Return [x, y] of the center of cell containing provided text 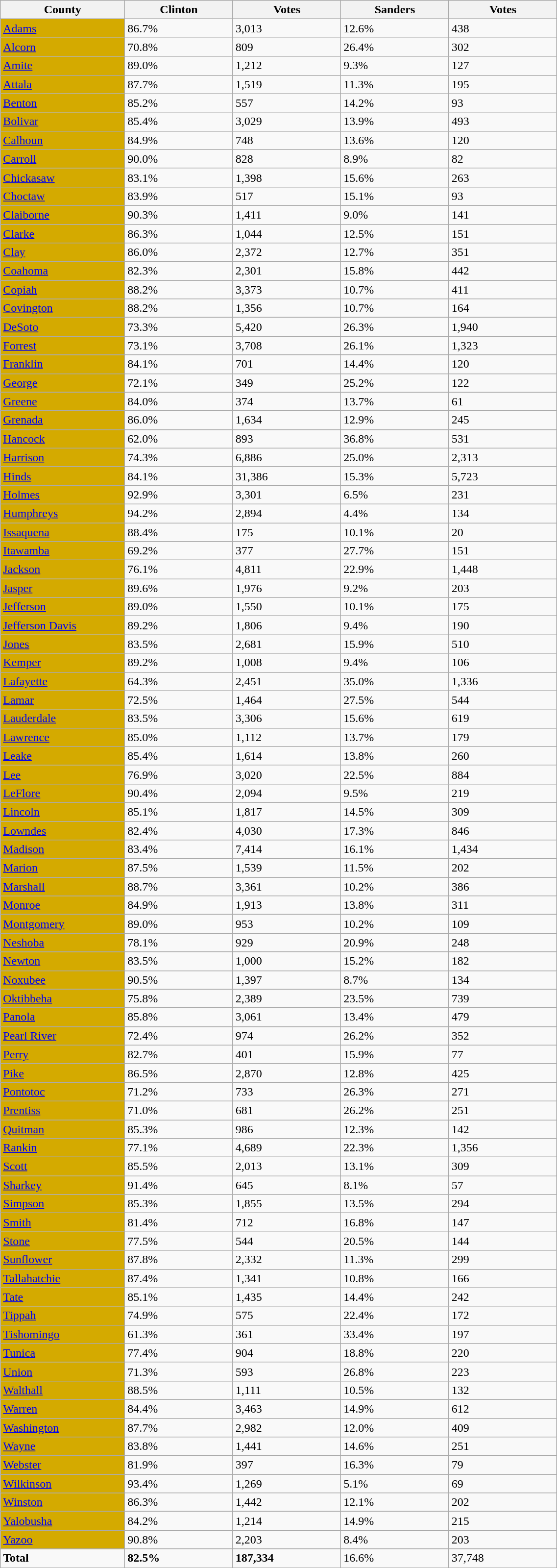
Tunica [63, 1353]
Lincoln [63, 812]
1,464 [287, 700]
87.4% [179, 1278]
3,708 [287, 346]
1,519 [287, 84]
127 [503, 66]
22.4% [395, 1316]
3,061 [287, 1017]
71.0% [179, 1110]
Pearl River [63, 1036]
311 [503, 905]
Wayne [63, 1446]
86.5% [179, 1073]
748 [287, 140]
62.0% [179, 439]
16.8% [395, 1222]
18.8% [395, 1353]
Jackson [63, 570]
22.3% [395, 1148]
9.0% [395, 215]
147 [503, 1222]
510 [503, 644]
4,811 [287, 570]
Itawamba [63, 551]
493 [503, 122]
Yazoo [63, 1540]
84.2% [179, 1521]
109 [503, 924]
557 [287, 103]
90.4% [179, 793]
1,341 [287, 1278]
Lauderdale [63, 719]
619 [503, 719]
73.3% [179, 327]
70.8% [179, 47]
13.5% [395, 1204]
91.4% [179, 1185]
17.3% [395, 831]
220 [503, 1353]
3,029 [287, 122]
88.5% [179, 1390]
Hancock [63, 439]
612 [503, 1409]
Leake [63, 756]
Yalobusha [63, 1521]
8.1% [395, 1185]
1,634 [287, 420]
1,044 [287, 234]
8.4% [395, 1540]
74.3% [179, 457]
81.9% [179, 1465]
72.5% [179, 700]
681 [287, 1110]
6,886 [287, 457]
61 [503, 401]
72.1% [179, 383]
182 [503, 961]
884 [503, 774]
Grenada [63, 420]
1,441 [287, 1446]
26.1% [395, 346]
72.4% [179, 1036]
2,094 [287, 793]
Jefferson [63, 607]
144 [503, 1241]
20.5% [395, 1241]
Washington [63, 1428]
Oktibbeha [63, 998]
82.4% [179, 831]
242 [503, 1297]
2,301 [287, 271]
35.0% [395, 681]
Humphreys [63, 513]
166 [503, 1278]
Total [63, 1558]
377 [287, 551]
77.4% [179, 1353]
Bolivar [63, 122]
Clay [63, 252]
299 [503, 1260]
2,332 [287, 1260]
2,982 [287, 1428]
1,269 [287, 1484]
87.8% [179, 1260]
Clinton [179, 10]
Claiborne [63, 215]
5,723 [503, 476]
82.3% [179, 271]
Pike [63, 1073]
1,940 [503, 327]
12.9% [395, 420]
69.2% [179, 551]
88.7% [179, 887]
3,306 [287, 719]
2,451 [287, 681]
Simpson [63, 1204]
974 [287, 1036]
479 [503, 1017]
1,000 [287, 961]
County [63, 10]
57 [503, 1185]
84.4% [179, 1409]
271 [503, 1092]
1,817 [287, 812]
349 [287, 383]
14.6% [395, 1446]
929 [287, 943]
187,334 [287, 1558]
1,214 [287, 1521]
Jefferson Davis [63, 625]
15.2% [395, 961]
3,301 [287, 495]
4,689 [287, 1148]
132 [503, 1390]
1,976 [287, 588]
10.5% [395, 1390]
7,414 [287, 849]
Amite [63, 66]
Attala [63, 84]
248 [503, 943]
13.4% [395, 1017]
1,855 [287, 1204]
Rankin [63, 1148]
302 [503, 47]
645 [287, 1185]
27.7% [395, 551]
22.5% [395, 774]
14.2% [395, 103]
Coahoma [63, 271]
Marshall [63, 887]
12.8% [395, 1073]
386 [503, 887]
263 [503, 177]
352 [503, 1036]
739 [503, 998]
9.2% [395, 588]
Tishomingo [63, 1334]
Issaquena [63, 532]
31,386 [287, 476]
531 [503, 439]
190 [503, 625]
Pontotoc [63, 1092]
Tippah [63, 1316]
14.5% [395, 812]
13.1% [395, 1167]
90.8% [179, 1540]
1,336 [503, 681]
351 [503, 252]
Monroe [63, 905]
85.0% [179, 737]
142 [503, 1129]
164 [503, 308]
89.6% [179, 588]
85.8% [179, 1017]
106 [503, 663]
75.8% [179, 998]
374 [287, 401]
Madison [63, 849]
Walthall [63, 1390]
3,373 [287, 290]
12.1% [395, 1502]
904 [287, 1353]
701 [287, 364]
2,389 [287, 998]
Greene [63, 401]
90.0% [179, 159]
1,008 [287, 663]
79 [503, 1465]
83.9% [179, 196]
Warren [63, 1409]
1,397 [287, 980]
77.1% [179, 1148]
4,030 [287, 831]
1,411 [287, 215]
1,614 [287, 756]
517 [287, 196]
Franklin [63, 364]
2,870 [287, 1073]
15.8% [395, 271]
1,323 [503, 346]
231 [503, 495]
401 [287, 1054]
1,111 [287, 1390]
LeFlore [63, 793]
1,913 [287, 905]
Panola [63, 1017]
4.4% [395, 513]
DeSoto [63, 327]
361 [287, 1334]
27.5% [395, 700]
1,539 [287, 868]
23.5% [395, 998]
82.5% [179, 1558]
Tallahatchie [63, 1278]
2,013 [287, 1167]
76.9% [179, 774]
12.0% [395, 1428]
26.8% [395, 1371]
6.5% [395, 495]
12.3% [395, 1129]
83.1% [179, 177]
George [63, 383]
33.4% [395, 1334]
Jones [63, 644]
411 [503, 290]
12.6% [395, 28]
71.3% [179, 1371]
Wilkinson [63, 1484]
409 [503, 1428]
77.5% [179, 1241]
13.6% [395, 140]
10.8% [395, 1278]
81.4% [179, 1222]
Sanders [395, 10]
Winston [63, 1502]
593 [287, 1371]
3,020 [287, 774]
87.5% [179, 868]
Lee [63, 774]
92.9% [179, 495]
Holmes [63, 495]
397 [287, 1465]
1,442 [287, 1502]
84.0% [179, 401]
16.6% [395, 1558]
223 [503, 1371]
953 [287, 924]
2,372 [287, 252]
90.3% [179, 215]
Carroll [63, 159]
74.9% [179, 1316]
5.1% [395, 1484]
195 [503, 84]
77 [503, 1054]
76.1% [179, 570]
85.5% [179, 1167]
Perry [63, 1054]
15.3% [395, 476]
197 [503, 1334]
15.1% [395, 196]
69 [503, 1484]
73.1% [179, 346]
1,434 [503, 849]
Sunflower [63, 1260]
Noxubee [63, 980]
Newton [63, 961]
2,681 [287, 644]
Scott [63, 1167]
986 [287, 1129]
8.9% [395, 159]
179 [503, 737]
1,550 [287, 607]
1,398 [287, 177]
1,448 [503, 570]
Covington [63, 308]
294 [503, 1204]
12.5% [395, 234]
442 [503, 271]
Lafayette [63, 681]
Tate [63, 1297]
83.4% [179, 849]
Forrest [63, 346]
11.5% [395, 868]
Marion [63, 868]
82 [503, 159]
93.4% [179, 1484]
Neshoba [63, 943]
61.3% [179, 1334]
Harrison [63, 457]
86.7% [179, 28]
260 [503, 756]
90.5% [179, 980]
8.7% [395, 980]
16.3% [395, 1465]
1,112 [287, 737]
26.4% [395, 47]
37,748 [503, 1558]
Lawrence [63, 737]
425 [503, 1073]
Union [63, 1371]
25.0% [395, 457]
1,806 [287, 625]
215 [503, 1521]
245 [503, 420]
Sharkey [63, 1185]
172 [503, 1316]
36.8% [395, 439]
2,313 [503, 457]
85.2% [179, 103]
828 [287, 159]
Copiah [63, 290]
82.7% [179, 1054]
Lamar [63, 700]
71.2% [179, 1092]
78.1% [179, 943]
Stone [63, 1241]
893 [287, 439]
Quitman [63, 1129]
1,212 [287, 66]
Choctaw [63, 196]
9.3% [395, 66]
3,361 [287, 887]
Jasper [63, 588]
22.9% [395, 570]
88.4% [179, 532]
Calhoun [63, 140]
575 [287, 1316]
94.2% [179, 513]
Lowndes [63, 831]
5,420 [287, 327]
Montgomery [63, 924]
12.7% [395, 252]
Prentiss [63, 1110]
Kemper [63, 663]
Adams [63, 28]
Chickasaw [63, 177]
13.9% [395, 122]
16.1% [395, 849]
809 [287, 47]
122 [503, 383]
20.9% [395, 943]
20 [503, 532]
Smith [63, 1222]
83.8% [179, 1446]
219 [503, 793]
733 [287, 1092]
846 [503, 831]
25.2% [395, 383]
3,463 [287, 1409]
2,894 [287, 513]
141 [503, 215]
9.5% [395, 793]
2,203 [287, 1540]
712 [287, 1222]
3,013 [287, 28]
438 [503, 28]
Alcorn [63, 47]
Clarke [63, 234]
Webster [63, 1465]
Benton [63, 103]
64.3% [179, 681]
1,435 [287, 1297]
Hinds [63, 476]
